From the cell containing the given text, extract its center point as (X, Y) coordinate. 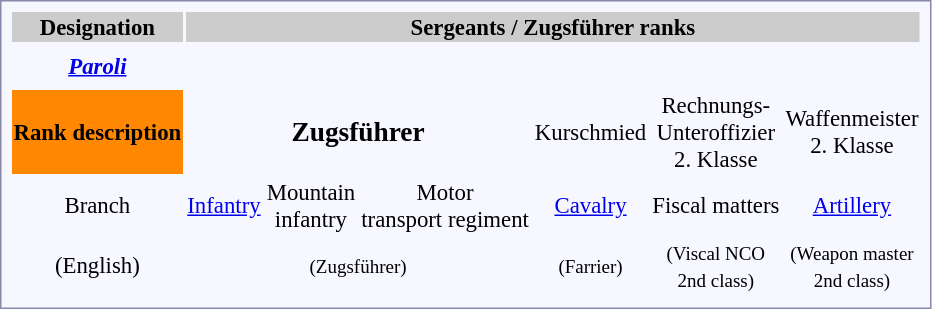
Rank description (98, 132)
Fiscal matters (716, 206)
Motortransport regiment (446, 206)
Infantry (224, 206)
Branch (98, 206)
Designation (98, 27)
Rechnungs-Unteroffizier2. Klasse (716, 132)
Artillery (852, 206)
Cavalry (590, 206)
Zugsführer (358, 132)
Paroli (98, 66)
(Farrier) (590, 266)
(English) (98, 266)
Sergeants / Zugsführer ranks (553, 27)
Mountaininfantry (311, 206)
Kurschmied (590, 132)
(Viscal NCO2nd class) (716, 266)
Waffenmeister2. Klasse (852, 132)
(Zugsführer) (358, 266)
(Weapon master2nd class) (852, 266)
